Output the [x, y] coordinate of the center of the cell containing the given text.  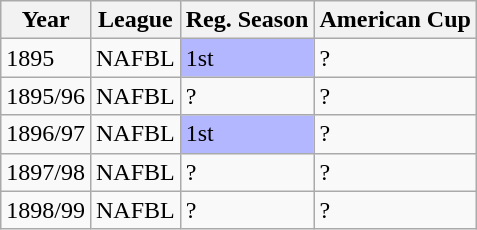
1898/99 [46, 210]
1897/98 [46, 172]
1895/96 [46, 96]
American Cup [395, 20]
League [135, 20]
1896/97 [46, 134]
Year [46, 20]
Reg. Season [247, 20]
1895 [46, 58]
